Pinpoint the cell where the given text exists, returning its (X, Y) midpoint coordinate. 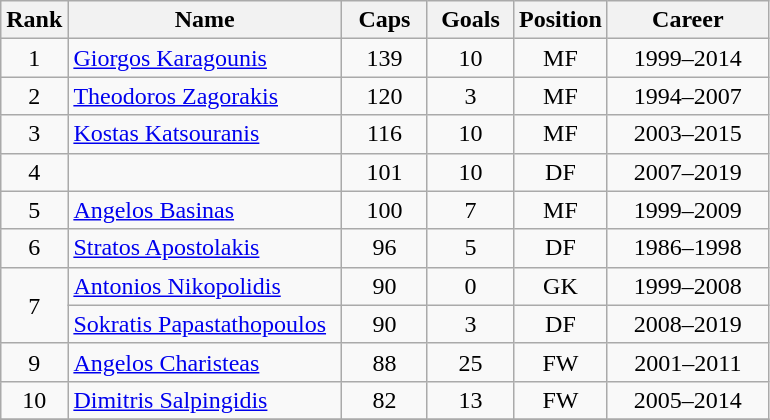
2 (34, 96)
Giorgos Karagounis (205, 58)
4 (34, 172)
Antonios Nikopolidis (205, 286)
1 (34, 58)
1994–2007 (688, 96)
0 (470, 286)
GK (561, 286)
2003–2015 (688, 134)
82 (384, 400)
13 (470, 400)
2001–2011 (688, 362)
Kostas Katsouranis (205, 134)
Stratos Apostolakis (205, 248)
Name (205, 20)
Career (688, 20)
Caps (384, 20)
2005–2014 (688, 400)
100 (384, 210)
Angelos Charisteas (205, 362)
139 (384, 58)
Rank (34, 20)
2007–2019 (688, 172)
Position (561, 20)
116 (384, 134)
1999–2009 (688, 210)
25 (470, 362)
1999–2014 (688, 58)
120 (384, 96)
Dimitris Salpingidis (205, 400)
9 (34, 362)
Goals (470, 20)
1986–1998 (688, 248)
Sokratis Papastathopoulos (205, 324)
Theodoros Zagorakis (205, 96)
2008–2019 (688, 324)
88 (384, 362)
6 (34, 248)
Angelos Basinas (205, 210)
1999–2008 (688, 286)
96 (384, 248)
101 (384, 172)
